Locate the cell with the specified text and output its (x, y) center coordinate. 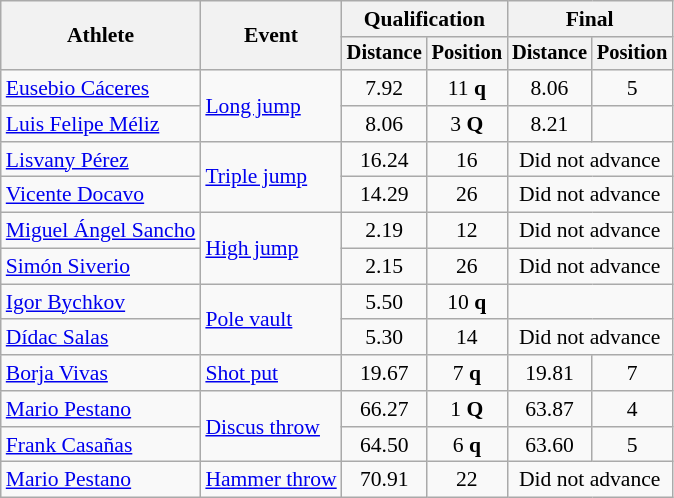
Eusebio Cáceres (101, 88)
6 q (467, 445)
High jump (270, 248)
8.21 (550, 124)
1 Q (467, 409)
Frank Casañas (101, 445)
Simón Siverio (101, 267)
14.29 (384, 195)
4 (632, 409)
70.91 (384, 480)
12 (467, 231)
Miguel Ángel Sancho (101, 231)
11 q (467, 88)
2.15 (384, 267)
5.50 (384, 302)
Igor Bychkov (101, 302)
22 (467, 480)
63.87 (550, 409)
7 (632, 373)
Triple jump (270, 178)
19.67 (384, 373)
Shot put (270, 373)
10 q (467, 302)
Dídac Salas (101, 338)
14 (467, 338)
63.60 (550, 445)
5.30 (384, 338)
19.81 (550, 373)
Lisvany Pérez (101, 160)
7.92 (384, 88)
64.50 (384, 445)
2.19 (384, 231)
16.24 (384, 160)
Athlete (101, 36)
Luis Felipe Méliz (101, 124)
Discus throw (270, 426)
Borja Vivas (101, 373)
Event (270, 36)
66.27 (384, 409)
Final (590, 19)
7 q (467, 373)
3 Q (467, 124)
Hammer throw (270, 480)
Pole vault (270, 320)
Long jump (270, 106)
16 (467, 160)
Qualification (424, 19)
Vicente Docavo (101, 195)
